Find where the given text appears and provide that cell's center as [X, Y] coordinate. 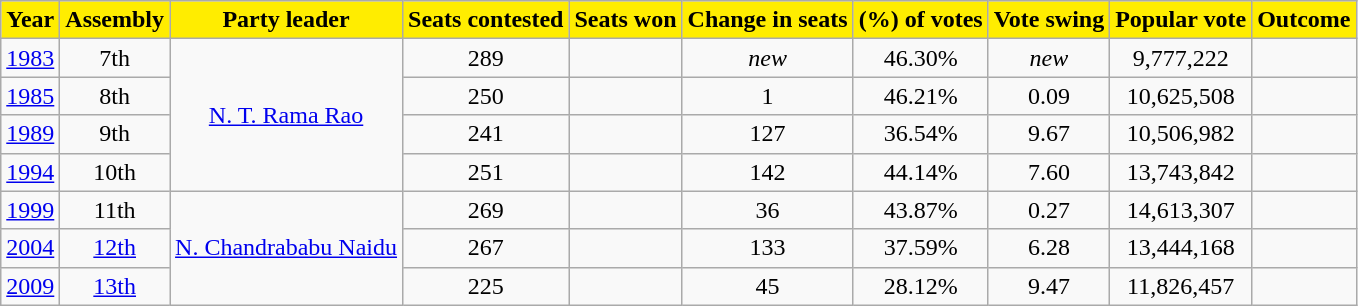
36.54% [920, 134]
Change in seats [768, 20]
14,613,307 [1181, 210]
9.47 [1049, 286]
1985 [30, 96]
289 [486, 58]
0.09 [1049, 96]
N. T. Rama Rao [286, 115]
267 [486, 248]
9,777,222 [1181, 58]
6.28 [1049, 248]
8th [115, 96]
13,444,168 [1181, 248]
Seats contested [486, 20]
0.27 [1049, 210]
46.21% [920, 96]
12th [115, 248]
11th [115, 210]
43.87% [920, 210]
36 [768, 210]
Assembly [115, 20]
44.14% [920, 172]
45 [768, 286]
2004 [30, 248]
133 [768, 248]
1989 [30, 134]
9.67 [1049, 134]
Popular vote [1181, 20]
1999 [30, 210]
46.30% [920, 58]
Outcome [1304, 20]
251 [486, 172]
7th [115, 58]
1983 [30, 58]
1994 [30, 172]
2009 [30, 286]
Seats won [626, 20]
142 [768, 172]
225 [486, 286]
28.12% [920, 286]
13th [115, 286]
250 [486, 96]
Vote swing [1049, 20]
Party leader [286, 20]
1 [768, 96]
10th [115, 172]
(%) of votes [920, 20]
9th [115, 134]
7.60 [1049, 172]
11,826,457 [1181, 286]
10,625,508 [1181, 96]
37.59% [920, 248]
Year [30, 20]
N. Chandrababu Naidu [286, 248]
241 [486, 134]
127 [768, 134]
13,743,842 [1181, 172]
269 [486, 210]
10,506,982 [1181, 134]
